Return the (X, Y) coordinate for the center point of the cell that contains the specified text.  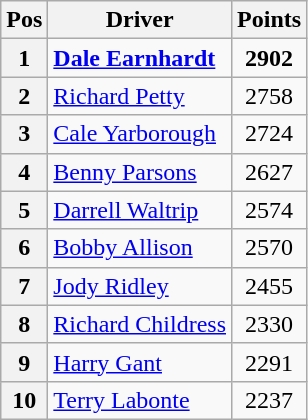
2627 (270, 172)
Bobby Allison (140, 248)
1 (24, 58)
2 (24, 96)
3 (24, 134)
Richard Childress (140, 324)
2902 (270, 58)
2758 (270, 96)
Driver (140, 20)
4 (24, 172)
Darrell Waltrip (140, 210)
Cale Yarborough (140, 134)
5 (24, 210)
Jody Ridley (140, 286)
Benny Parsons (140, 172)
2291 (270, 362)
7 (24, 286)
Terry Labonte (140, 400)
Points (270, 20)
2574 (270, 210)
9 (24, 362)
Harry Gant (140, 362)
6 (24, 248)
2455 (270, 286)
2724 (270, 134)
Dale Earnhardt (140, 58)
8 (24, 324)
Pos (24, 20)
2237 (270, 400)
2570 (270, 248)
10 (24, 400)
2330 (270, 324)
Richard Petty (140, 96)
